Output the [X, Y] coordinate of the center of the cell containing the given text.  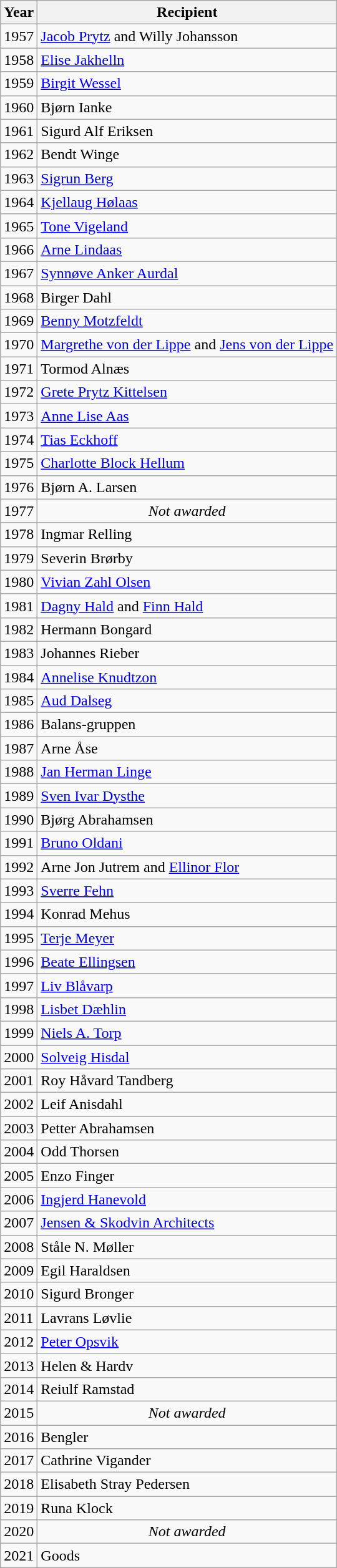
2010 [19, 1294]
Birger Dahl [187, 298]
Bjørg Abrahamsen [187, 820]
Elise Jakhelln [187, 60]
1990 [19, 820]
1968 [19, 298]
Bengler [187, 1436]
2008 [19, 1247]
Konrad Mehus [187, 914]
Sverre Fehn [187, 891]
1963 [19, 178]
1986 [19, 725]
1988 [19, 772]
2000 [19, 1057]
Tone Vigeland [187, 226]
Sigurd Alf Eriksen [187, 131]
Tias Eckhoff [187, 440]
Annelise Knudtzon [187, 677]
1970 [19, 345]
Enzo Finger [187, 1176]
Solveig Hisdal [187, 1057]
Reiulf Ramstad [187, 1389]
2017 [19, 1461]
2001 [19, 1081]
1998 [19, 1009]
2009 [19, 1270]
1983 [19, 653]
1969 [19, 321]
Jan Herman Linge [187, 772]
1981 [19, 606]
2015 [19, 1413]
2016 [19, 1436]
2007 [19, 1223]
1972 [19, 392]
1976 [19, 487]
2005 [19, 1176]
Petter Abrahamsen [187, 1128]
Roy Håvard Tandberg [187, 1081]
Egil Haraldsen [187, 1270]
1995 [19, 938]
Sigrun Berg [187, 178]
Johannes Rieber [187, 653]
Grete Prytz Kittelsen [187, 392]
1993 [19, 891]
Terje Meyer [187, 938]
1958 [19, 60]
Ingmar Relling [187, 535]
Bjørn A. Larsen [187, 487]
1957 [19, 36]
1985 [19, 701]
Hermann Bongard [187, 629]
Ingjerd Hanevold [187, 1199]
2019 [19, 1508]
2002 [19, 1105]
2014 [19, 1389]
Arne Åse [187, 748]
Severin Brørby [187, 558]
Margrethe von der Lippe and Jens von der Lippe [187, 345]
1991 [19, 843]
Synnøve Anker Aurdal [187, 273]
Benny Motzfeldt [187, 321]
1994 [19, 914]
1964 [19, 202]
Jacob Prytz and Willy Johansson [187, 36]
Elisabeth Stray Pedersen [187, 1484]
Bendt Winge [187, 155]
Liv Blåvarp [187, 985]
2020 [19, 1532]
Aud Dalseg [187, 701]
1989 [19, 796]
1992 [19, 867]
2013 [19, 1365]
1997 [19, 985]
1973 [19, 416]
1979 [19, 558]
Arne Lindaas [187, 249]
Vivian Zahl Olsen [187, 582]
1974 [19, 440]
1980 [19, 582]
Peter Opsvik [187, 1342]
1965 [19, 226]
1966 [19, 249]
2004 [19, 1152]
1971 [19, 369]
Helen & Hardv [187, 1365]
1967 [19, 273]
Niels A. Torp [187, 1033]
1984 [19, 677]
Bjørn Ianke [187, 107]
Jensen & Skodvin Architects [187, 1223]
Goods [187, 1556]
Year [19, 12]
2021 [19, 1556]
2006 [19, 1199]
2018 [19, 1484]
Odd Thorsen [187, 1152]
Anne Lise Aas [187, 416]
1975 [19, 463]
1962 [19, 155]
2012 [19, 1342]
Sven Ivar Dysthe [187, 796]
Sigurd Bronger [187, 1294]
Tormod Alnæs [187, 369]
2011 [19, 1318]
Lisbet Dæhlin [187, 1009]
Cathrine Vigander [187, 1461]
1987 [19, 748]
1999 [19, 1033]
1961 [19, 131]
Bruno Oldani [187, 843]
1996 [19, 962]
Arne Jon Jutrem and Ellinor Flor [187, 867]
Dagny Hald and Finn Hald [187, 606]
Birgit Wessel [187, 84]
Ståle N. Møller [187, 1247]
Beate Ellingsen [187, 962]
1960 [19, 107]
1959 [19, 84]
Lavrans Løvlie [187, 1318]
1978 [19, 535]
Kjellaug Hølaas [187, 202]
Leif Anisdahl [187, 1105]
Charlotte Block Hellum [187, 463]
2003 [19, 1128]
Recipient [187, 12]
1982 [19, 629]
1977 [19, 511]
Runa Klock [187, 1508]
Balans-gruppen [187, 725]
